Capture the cell that displays the provided text and extract its [x, y] central coordinate. 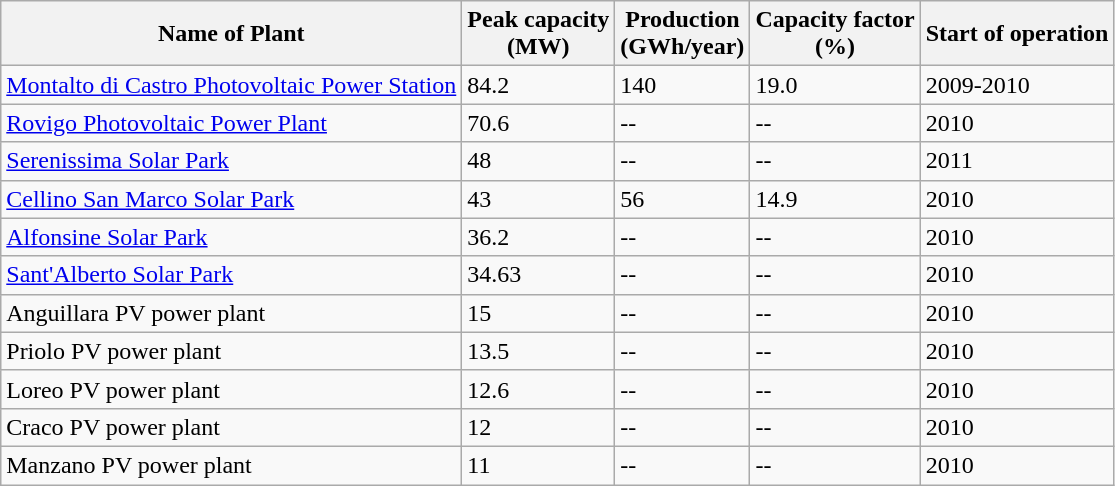
140 [682, 85]
Anguillara PV power plant [232, 313]
43 [538, 199]
Priolo PV power plant [232, 351]
11 [538, 465]
Manzano PV power plant [232, 465]
Serenissima Solar Park [232, 161]
12 [538, 427]
19.0 [835, 85]
15 [538, 313]
Montalto di Castro Photovoltaic Power Station [232, 85]
13.5 [538, 351]
Rovigo Photovoltaic Power Plant [232, 123]
2011 [1017, 161]
Sant'Alberto Solar Park [232, 275]
Start of operation [1017, 34]
Production(GWh/year) [682, 34]
34.63 [538, 275]
12.6 [538, 389]
Loreo PV power plant [232, 389]
Capacity factor(%) [835, 34]
2009-2010 [1017, 85]
Cellino San Marco Solar Park [232, 199]
70.6 [538, 123]
56 [682, 199]
36.2 [538, 237]
Craco PV power plant [232, 427]
Alfonsine Solar Park [232, 237]
48 [538, 161]
Peak capacity(MW) [538, 34]
Name of Plant [232, 34]
84.2 [538, 85]
14.9 [835, 199]
